Locate the cell with the specified text and output its [X, Y] center coordinate. 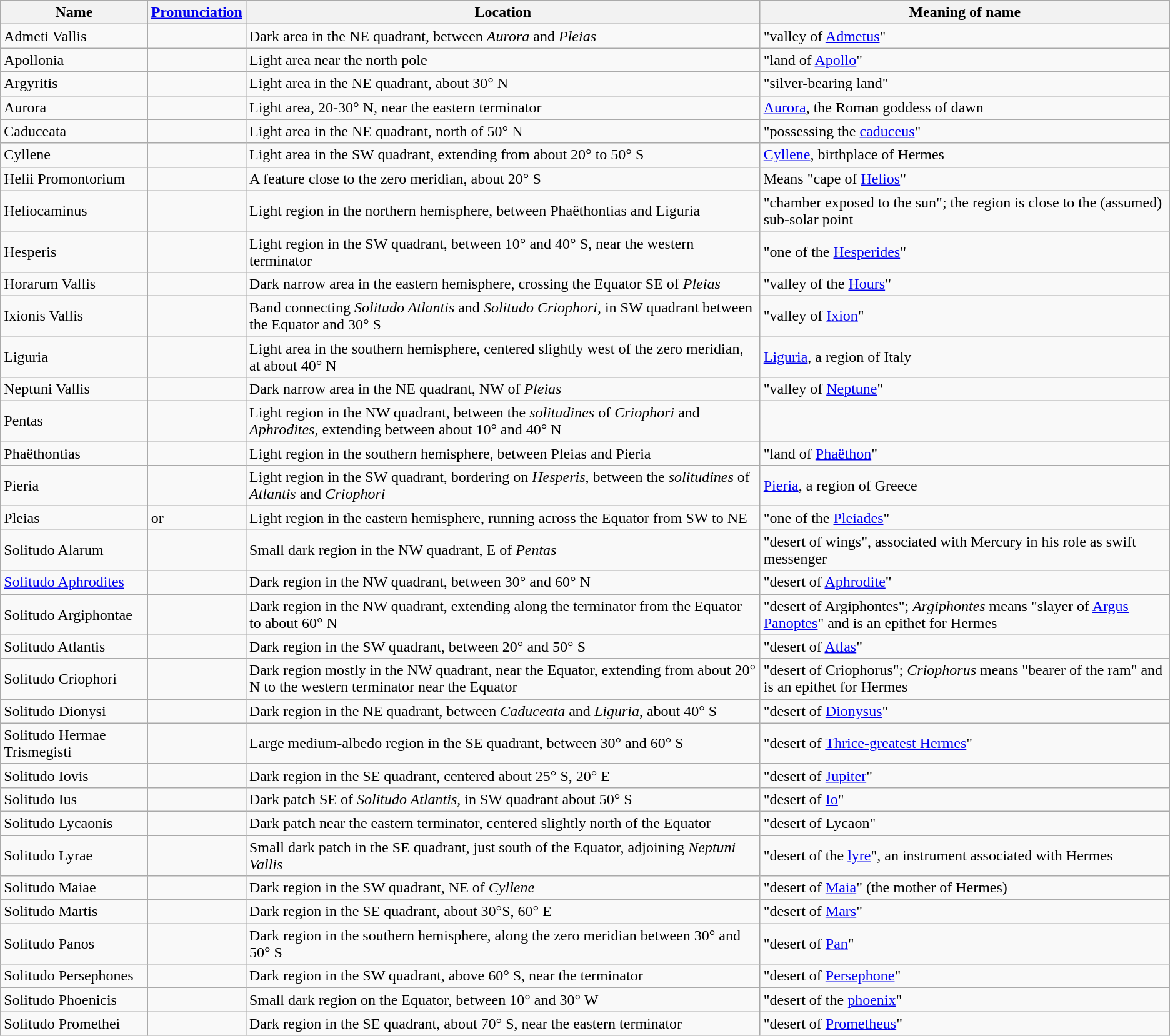
Large medium-albedo region in the SE quadrant, between 30° and 60° S [502, 744]
Dark area in the NE quadrant, between Aurora and Pleias [502, 36]
Caduceata [74, 131]
Light area near the north pole [502, 60]
Dark region mostly in the NW quadrant, near the Equator, extending from about 20° N to the western terminator near the Equator [502, 679]
"desert of the phoenix" [965, 1000]
Solitudo Promethei [74, 1024]
Liguria, a region of Italy [965, 356]
"desert of Aphrodite" [965, 582]
"desert of Atlas" [965, 647]
Dark region in the SW quadrant, between 20° and 50° S [502, 647]
or [196, 518]
"silver-bearing land" [965, 84]
"desert of Lycaon" [965, 823]
Small dark patch in the SE quadrant, just south of the Equator, adjoining Neptuni Vallis [502, 855]
Pleias [74, 518]
Dark region in the SE quadrant, about 70° S, near the eastern terminator [502, 1024]
Pronunciation [196, 12]
Helii Promontorium [74, 179]
"desert of Mars" [965, 912]
Dark region in the NW quadrant, extending along the terminator from the Equator to about 60° N [502, 615]
Light region in the southern hemisphere, between Pleias and Pieria [502, 454]
Ixionis Vallis [74, 316]
Dark region in the NE quadrant, between Caduceata and Liguria, about 40° S [502, 711]
Name [74, 12]
Solitudo Dionysi [74, 711]
"desert of Maia" (the mother of Hermes) [965, 888]
Solitudo Martis [74, 912]
Light region in the eastern hemisphere, running across the Equator from SW to NE [502, 518]
A feature close to the zero meridian, about 20° S [502, 179]
Small dark region in the NW quadrant, E of Pentas [502, 550]
"valley of the Hours" [965, 284]
Solitudo Aphrodites [74, 582]
Location [502, 12]
"land of Phaëthon" [965, 454]
Dark region in the SW quadrant, above 60° S, near the terminator [502, 976]
Dark region in the SE quadrant, about 30°S, 60° E [502, 912]
Heliocaminus [74, 211]
"desert of Persephone" [965, 976]
Light region in the SW quadrant, between 10° and 40° S, near the western terminator [502, 251]
Solitudo Hermae Trismegisti [74, 744]
Dark region in the southern hemisphere, along the zero meridian between 30° and 50° S [502, 944]
Small dark region on the Equator, between 10° and 30° W [502, 1000]
Light region in the SW quadrant, bordering on Hesperis, between the solitudines of Atlantis and Criophori [502, 486]
Light region in the northern hemisphere, between Phaëthontias and Liguria [502, 211]
Pieria [74, 486]
Light area, 20-30° N, near the eastern terminator [502, 107]
"desert of Thrice-greatest Hermes" [965, 744]
"desert of Argiphontes"; Argiphontes means "slayer of Argus Panoptes" and is an epithet for Hermes [965, 615]
Light area in the southern hemisphere, centered slightly west of the zero meridian, at about 40° N [502, 356]
Aurora [74, 107]
Dark narrow area in the NE quadrant, NW of Pleias [502, 389]
Pieria, a region of Greece [965, 486]
Solitudo Phoenicis [74, 1000]
"one of the Pleiades" [965, 518]
Solitudo Lycaonis [74, 823]
Light area in the SW quadrant, extending from about 20° to 50° S [502, 155]
Light region in the NW quadrant, between the solitudines of Criophori and Aphrodites, extending between about 10° and 40° N [502, 421]
"chamber exposed to the sun"; the region is close to the (assumed) sub-solar point [965, 211]
Admeti Vallis [74, 36]
"desert of Io" [965, 799]
"desert of wings", associated with Mercury in his role as swift messenger [965, 550]
Dark narrow area in the eastern hemisphere, crossing the Equator SE of Pleias [502, 284]
Dark region in the SW quadrant, NE of Cyllene [502, 888]
"desert of Dionysus" [965, 711]
Aurora, the Roman goddess of dawn [965, 107]
Solitudo Panos [74, 944]
Light area in the NE quadrant, about 30° N [502, 84]
Solitudo Maiae [74, 888]
"possessing the caduceus" [965, 131]
Horarum Vallis [74, 284]
Solitudo Iovis [74, 775]
Meaning of name [965, 12]
Solitudo Ius [74, 799]
"desert of the lyre", an instrument associated with Hermes [965, 855]
"valley of Admetus" [965, 36]
Liguria [74, 356]
"one of the Hesperides" [965, 251]
Dark region in the NW quadrant, between 30° and 60° N [502, 582]
"desert of Criophorus"; Criophorus means "bearer of the ram" and is an epithet for Hermes [965, 679]
"valley of Ixion" [965, 316]
"valley of Neptune" [965, 389]
Solitudo Atlantis [74, 647]
Dark patch near the eastern terminator, centered slightly north of the Equator [502, 823]
Solitudo Lyrae [74, 855]
Solitudo Argiphontae [74, 615]
Phaëthontias [74, 454]
Argyritis [74, 84]
Band connecting Solitudo Atlantis and Solitudo Criophori, in SW quadrant between the Equator and 30° S [502, 316]
Cyllene, birthplace of Hermes [965, 155]
"desert of Prometheus" [965, 1024]
"desert of Jupiter" [965, 775]
"land of Apollo" [965, 60]
Solitudo Persephones [74, 976]
Dark region in the SE quadrant, centered about 25° S, 20° E [502, 775]
Cyllene [74, 155]
Pentas [74, 421]
Apollonia [74, 60]
Light area in the NE quadrant, north of 50° N [502, 131]
"desert of Pan" [965, 944]
Means "cape of Helios" [965, 179]
Dark patch SE of Solitudo Atlantis, in SW quadrant about 50° S [502, 799]
Hesperis [74, 251]
Neptuni Vallis [74, 389]
Solitudo Criophori [74, 679]
Solitudo Alarum [74, 550]
